Identify which cell holds the provided text, then report its [X, Y] central coordinate. 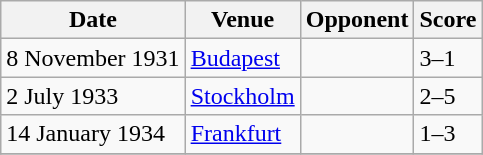
Venue [242, 20]
Score [448, 20]
1–3 [448, 134]
14 January 1934 [93, 134]
Stockholm [242, 96]
Date [93, 20]
Opponent [357, 20]
Budapest [242, 58]
2–5 [448, 96]
2 July 1933 [93, 96]
Frankfurt [242, 134]
3–1 [448, 58]
8 November 1931 [93, 58]
